Output the (x, y) coordinate of the center of the cell containing the given text.  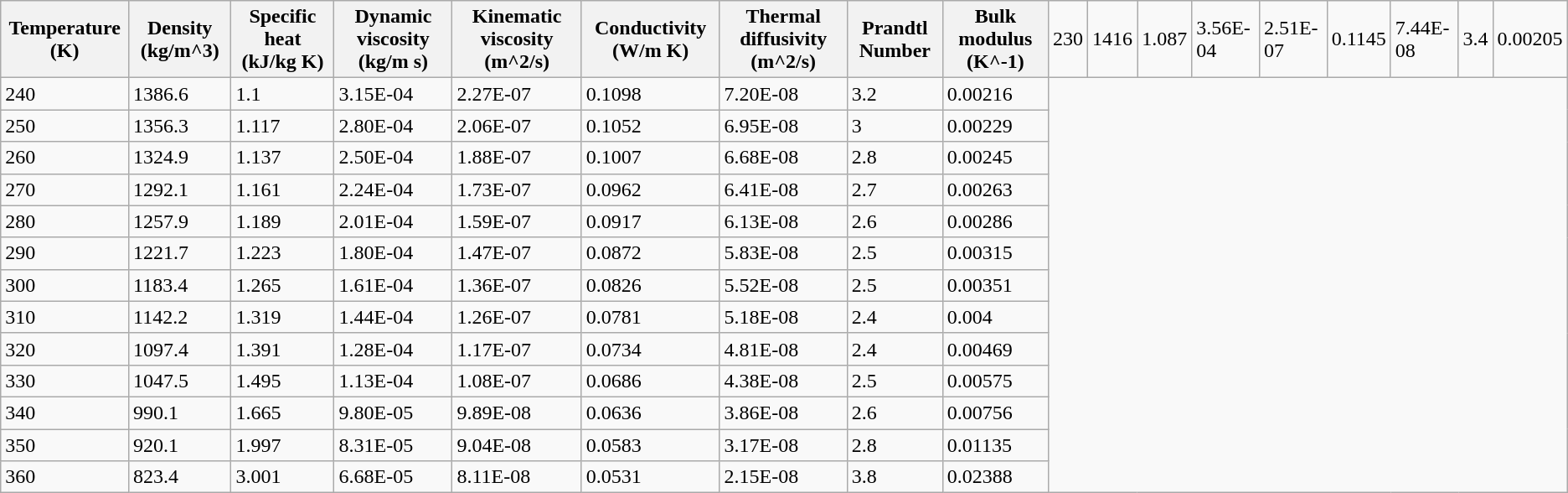
Density (kg/m^3) (180, 39)
6.13E-08 (783, 221)
2.50E-04 (394, 158)
6.68E-08 (783, 158)
1.17E-07 (517, 349)
1.391 (283, 349)
2.51E-07 (1293, 39)
3.8 (895, 477)
0.0781 (650, 317)
1.61E-04 (394, 285)
0.0583 (650, 445)
0.00351 (995, 285)
1.137 (283, 158)
1.59E-07 (517, 221)
1.47E-07 (517, 253)
1.319 (283, 317)
2.06E-07 (517, 126)
0.1098 (650, 94)
0.00286 (995, 221)
0.00756 (995, 413)
1047.5 (180, 381)
230 (1067, 39)
4.38E-08 (783, 381)
1.44E-04 (394, 317)
0.0734 (650, 349)
250 (65, 126)
290 (65, 253)
1.73E-07 (517, 189)
3.17E-08 (783, 445)
5.83E-08 (783, 253)
2.15E-08 (783, 477)
1292.1 (180, 189)
1.223 (283, 253)
5.52E-08 (783, 285)
2.27E-07 (517, 94)
2.01E-04 (394, 221)
0.00216 (995, 94)
0.00575 (995, 381)
360 (65, 477)
1.08E-07 (517, 381)
1.997 (283, 445)
260 (65, 158)
Prandtl Number (895, 39)
340 (65, 413)
1386.6 (180, 94)
270 (65, 189)
3.86E-08 (783, 413)
1.88E-07 (517, 158)
310 (65, 317)
0.1007 (650, 158)
1.28E-04 (394, 349)
8.11E-08 (517, 477)
0.0531 (650, 477)
2.7 (895, 189)
7.44E-08 (1424, 39)
3.4 (1476, 39)
6.68E-05 (394, 477)
0.00205 (1529, 39)
Temperature (K) (65, 39)
Conductivity (W/m K) (650, 39)
0.0962 (650, 189)
1324.9 (180, 158)
4.81E-08 (783, 349)
240 (65, 94)
0.0917 (650, 221)
3.001 (283, 477)
5.18E-08 (783, 317)
6.41E-08 (783, 189)
0.0826 (650, 285)
0.0686 (650, 381)
Kinematic viscosity (m^2/s) (517, 39)
990.1 (180, 413)
1097.4 (180, 349)
1.36E-07 (517, 285)
330 (65, 381)
Dynamic viscosity (kg/m s) (394, 39)
Bulk modulus (K^-1) (995, 39)
823.4 (180, 477)
0.01135 (995, 445)
1221.7 (180, 253)
2.24E-04 (394, 189)
1.495 (283, 381)
7.20E-08 (783, 94)
0.00315 (995, 253)
1142.2 (180, 317)
1356.3 (180, 126)
300 (65, 285)
3.56E-04 (1226, 39)
1.665 (283, 413)
350 (65, 445)
0.1145 (1359, 39)
0.00245 (995, 158)
0.0872 (650, 253)
9.04E-08 (517, 445)
1.1 (283, 94)
1.80E-04 (394, 253)
1.117 (283, 126)
0.00263 (995, 189)
280 (65, 221)
3.2 (895, 94)
1.189 (283, 221)
Thermal diffusivity (m^2/s) (783, 39)
1.13E-04 (394, 381)
2.80E-04 (394, 126)
0.02388 (995, 477)
320 (65, 349)
1.161 (283, 189)
9.89E-08 (517, 413)
0.0636 (650, 413)
3 (895, 126)
1183.4 (180, 285)
920.1 (180, 445)
1257.9 (180, 221)
1416 (1112, 39)
0.1052 (650, 126)
8.31E-05 (394, 445)
9.80E-05 (394, 413)
0.00469 (995, 349)
1.265 (283, 285)
6.95E-08 (783, 126)
3.15E-04 (394, 94)
Specific heat (kJ/kg K) (283, 39)
1.26E-07 (517, 317)
0.004 (995, 317)
1.087 (1164, 39)
0.00229 (995, 126)
